Capture the cell that displays the provided text and extract its (x, y) central coordinate. 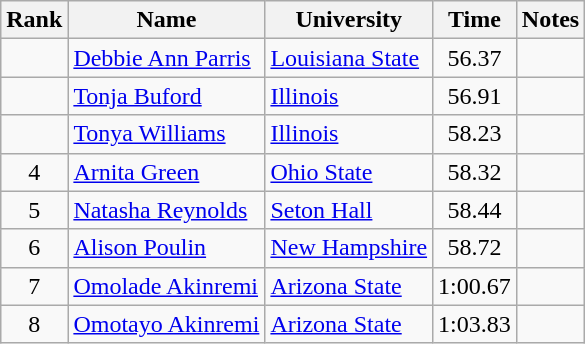
Notes (550, 20)
Omolade Akinremi (166, 286)
Omotayo Akinremi (166, 324)
4 (34, 172)
Time (475, 20)
Seton Hall (349, 210)
Arnita Green (166, 172)
New Hampshire (349, 248)
Louisiana State (349, 58)
1:00.67 (475, 286)
Ohio State (349, 172)
Tonja Buford (166, 96)
58.23 (475, 134)
56.91 (475, 96)
1:03.83 (475, 324)
Alison Poulin (166, 248)
8 (34, 324)
58.44 (475, 210)
58.32 (475, 172)
Tonya Williams (166, 134)
Natasha Reynolds (166, 210)
56.37 (475, 58)
Debbie Ann Parris (166, 58)
6 (34, 248)
University (349, 20)
Name (166, 20)
7 (34, 286)
5 (34, 210)
Rank (34, 20)
58.72 (475, 248)
